Determine the [x, y] coordinate at the center of the cell enclosing the given text.  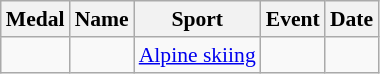
Sport [198, 19]
Alpine skiing [198, 55]
Event [293, 19]
Medal [36, 19]
Date [352, 19]
Name [102, 19]
